For the text-containing cell, return its midpoint in [x, y] coordinate format. 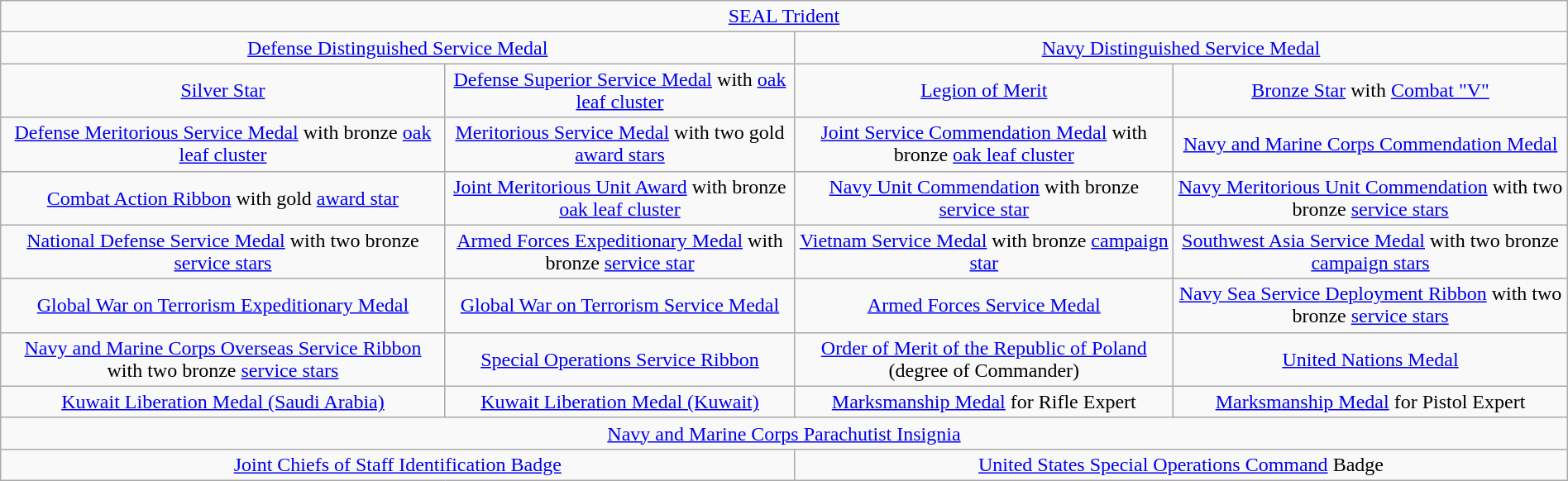
SEAL Trident [784, 17]
Defense Distinguished Service Medal [398, 48]
Navy Sea Service Deployment Ribbon with two bronze service stars [1370, 306]
Navy and Marine Corps Overseas Service Ribbon with two bronze service stars [223, 359]
United States Special Operations Command Badge [1181, 464]
Bronze Star with Combat "V" [1370, 91]
Kuwait Liberation Medal (Kuwait) [620, 402]
Navy Distinguished Service Medal [1181, 48]
Navy Meritorious Unit Commendation with two bronze service stars [1370, 198]
Combat Action Ribbon with gold award star [223, 198]
Navy and Marine Corps Parachutist Insignia [784, 433]
Joint Meritorious Unit Award with bronze oak leaf cluster [620, 198]
United Nations Medal [1370, 359]
Order of Merit of the Republic of Poland (degree of Commander) [984, 359]
Kuwait Liberation Medal (Saudi Arabia) [223, 402]
Joint Chiefs of Staff Identification Badge [398, 464]
Joint Service Commendation Medal with bronze oak leaf cluster [984, 144]
Vietnam Service Medal with bronze campaign star [984, 251]
National Defense Service Medal with two bronze service stars [223, 251]
Navy Unit Commendation with bronze service star [984, 198]
Armed Forces Service Medal [984, 306]
Global War on Terrorism Service Medal [620, 306]
Special Operations Service Ribbon [620, 359]
Defense Meritorious Service Medal with bronze oak leaf cluster [223, 144]
Meritorious Service Medal with two gold award stars [620, 144]
Defense Superior Service Medal with oak leaf cluster [620, 91]
Silver Star [223, 91]
Southwest Asia Service Medal with two bronze campaign stars [1370, 251]
Navy and Marine Corps Commendation Medal [1370, 144]
Marksmanship Medal for Pistol Expert [1370, 402]
Legion of Merit [984, 91]
Marksmanship Medal for Rifle Expert [984, 402]
Global War on Terrorism Expeditionary Medal [223, 306]
Armed Forces Expeditionary Medal with bronze service star [620, 251]
